Detect which cell encompasses the target text, then output its (X, Y) center coordinate. 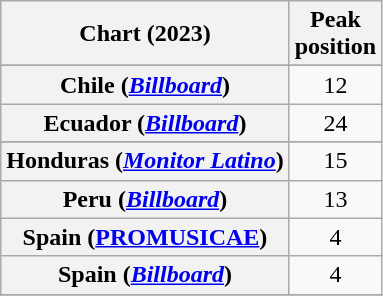
24 (335, 123)
Peakposition (335, 34)
Chart (2023) (145, 34)
15 (335, 161)
Ecuador (Billboard) (145, 123)
12 (335, 85)
Peru (Billboard) (145, 199)
Spain (Billboard) (145, 275)
13 (335, 199)
Spain (PROMUSICAE) (145, 237)
Honduras (Monitor Latino) (145, 161)
Chile (Billboard) (145, 85)
